Pinpoint the cell where the given text exists, returning its (X, Y) midpoint coordinate. 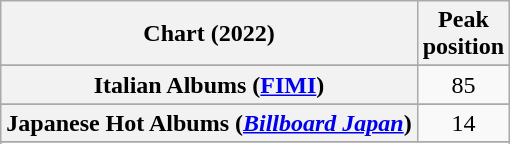
14 (463, 123)
85 (463, 85)
Peakposition (463, 34)
Japanese Hot Albums (Billboard Japan) (209, 123)
Italian Albums (FIMI) (209, 85)
Chart (2022) (209, 34)
